From the cell containing the given text, extract its center point as (x, y) coordinate. 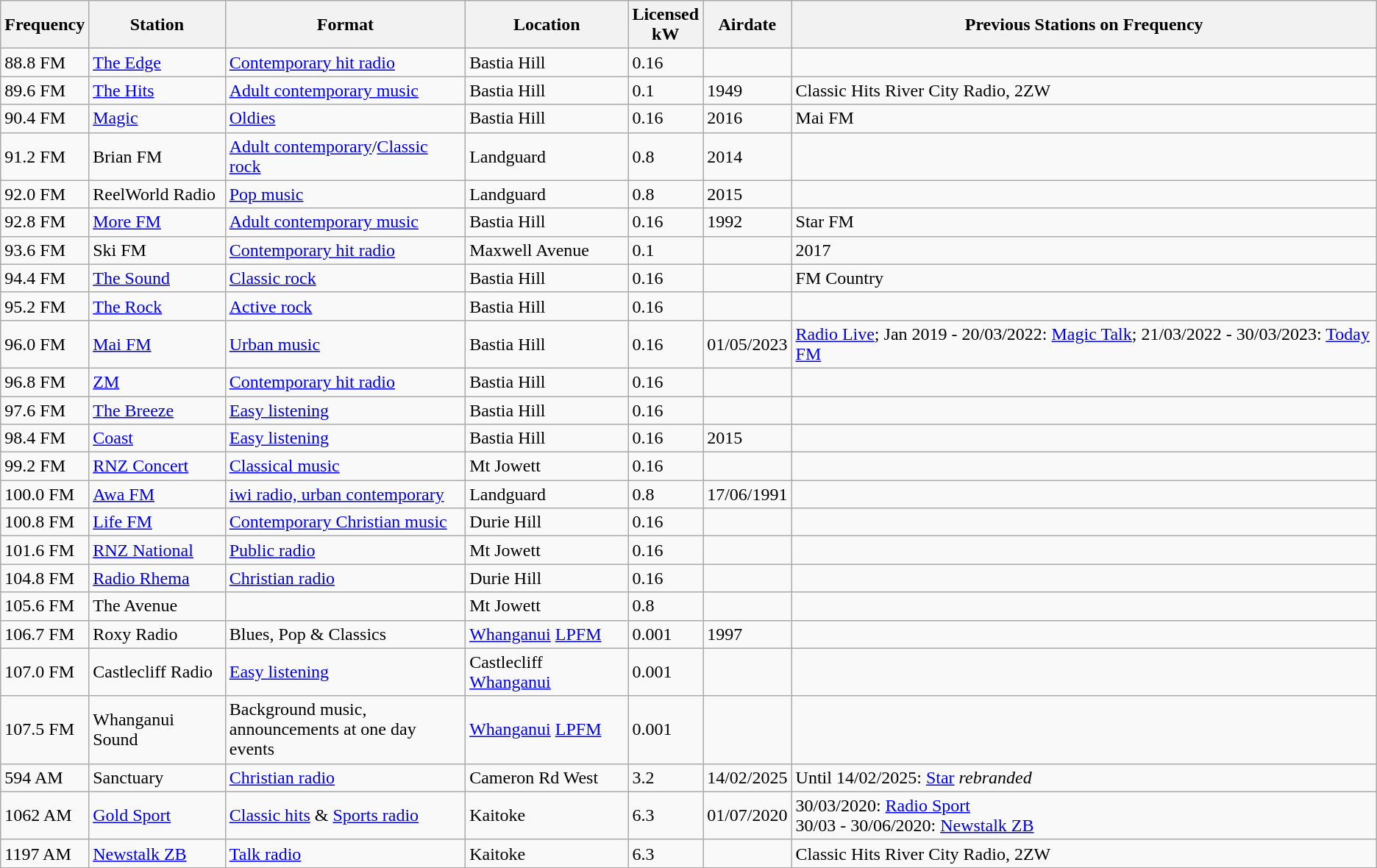
01/05/2023 (747, 344)
FM Country (1084, 278)
107.5 FM (45, 730)
Whanganui Sound (157, 730)
Brian FM (157, 156)
Station (157, 25)
Format (345, 25)
594 AM (45, 778)
Oldies (345, 118)
The Rock (157, 306)
ReelWorld Radio (157, 194)
Roxy Radio (157, 634)
106.7 FM (45, 634)
30/03/2020: Radio Sport 30/03 - 30/06/2020: Newstalk ZB (1084, 815)
17/06/1991 (747, 494)
90.4 FM (45, 118)
100.8 FM (45, 522)
Classic hits & Sports radio (345, 815)
Coast (157, 438)
01/07/2020 (747, 815)
The Hits (157, 90)
Previous Stations on Frequency (1084, 25)
Radio Live; Jan 2019 - 20/03/2022: Magic Talk; 21/03/2022 - 30/03/2023: Today FM (1084, 344)
Blues, Pop & Classics (345, 634)
Gold Sport (157, 815)
1062 AM (45, 815)
The Breeze (157, 410)
2017 (1084, 250)
89.6 FM (45, 90)
104.8 FM (45, 578)
92.8 FM (45, 222)
96.8 FM (45, 382)
Ski FM (157, 250)
Classic rock (345, 278)
Life FM (157, 522)
Active rock (345, 306)
Public radio (345, 550)
Castlecliff Radio (157, 672)
Until 14/02/2025: Star rebranded (1084, 778)
Newstalk ZB (157, 853)
Location (547, 25)
iwi radio, urban contemporary (345, 494)
93.6 FM (45, 250)
More FM (157, 222)
1997 (747, 634)
RNZ National (157, 550)
92.0 FM (45, 194)
98.4 FM (45, 438)
Pop music (345, 194)
105.6 FM (45, 606)
The Sound (157, 278)
91.2 FM (45, 156)
95.2 FM (45, 306)
3.2 (666, 778)
Awa FM (157, 494)
Sanctuary (157, 778)
97.6 FM (45, 410)
RNZ Concert (157, 466)
Urban music (345, 344)
Adult contemporary/Classic rock (345, 156)
Contemporary Christian music (345, 522)
2016 (747, 118)
Airdate (747, 25)
2014 (747, 156)
Cameron Rd West (547, 778)
The Edge (157, 63)
100.0 FM (45, 494)
LicensedkW (666, 25)
1949 (747, 90)
ZM (157, 382)
Magic (157, 118)
Star FM (1084, 222)
88.8 FM (45, 63)
1197 AM (45, 853)
96.0 FM (45, 344)
Background music,announcements at one day events (345, 730)
107.0 FM (45, 672)
Classical music (345, 466)
101.6 FM (45, 550)
The Avenue (157, 606)
99.2 FM (45, 466)
94.4 FM (45, 278)
Talk radio (345, 853)
Castlecliff Whanganui (547, 672)
14/02/2025 (747, 778)
Frequency (45, 25)
Radio Rhema (157, 578)
1992 (747, 222)
Maxwell Avenue (547, 250)
